Provide the (x, y) coordinate of the cell's center where the given text is located.  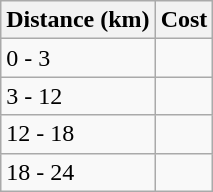
12 - 18 (78, 134)
3 - 12 (78, 96)
Cost (184, 20)
Distance (km) (78, 20)
0 - 3 (78, 58)
18 - 24 (78, 172)
